Detect which cell encompasses the target text, then output its (x, y) center coordinate. 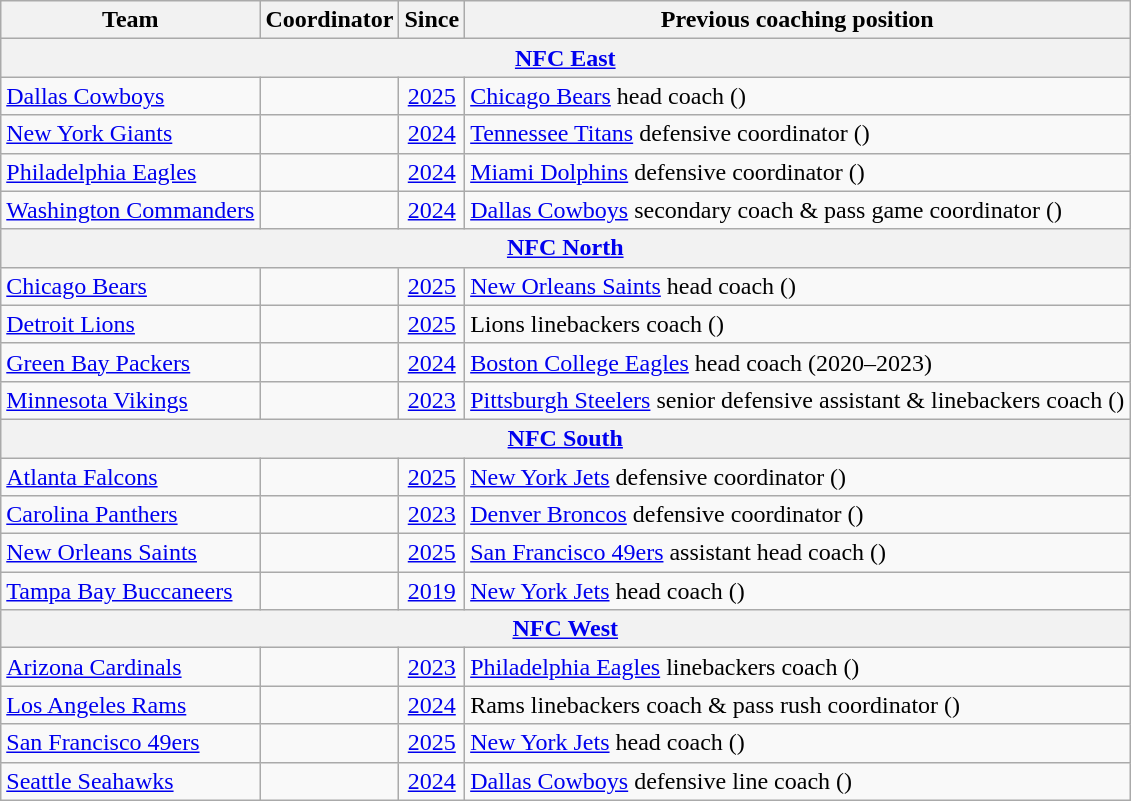
Carolina Panthers (130, 515)
Minnesota Vikings (130, 400)
Since (432, 20)
New York Jets defensive coordinator () (798, 477)
Green Bay Packers (130, 362)
Los Angeles Rams (130, 705)
San Francisco 49ers (130, 743)
NFC North (566, 248)
Dallas Cowboys (130, 96)
Boston College Eagles head coach (2020–2023) (798, 362)
Pittsburgh Steelers senior defensive assistant & linebackers coach () (798, 400)
Philadelphia Eagles (130, 172)
New Orleans Saints head coach () (798, 286)
Chicago Bears (130, 286)
New York Giants (130, 134)
Atlanta Falcons (130, 477)
New Orleans Saints (130, 553)
NFC West (566, 629)
2019 (432, 591)
NFC East (566, 58)
Dallas Cowboys defensive line coach () (798, 781)
Seattle Seahawks (130, 781)
Chicago Bears head coach () (798, 96)
San Francisco 49ers assistant head coach () (798, 553)
Washington Commanders (130, 210)
Rams linebackers coach & pass rush coordinator () (798, 705)
Miami Dolphins defensive coordinator () (798, 172)
Tampa Bay Buccaneers (130, 591)
Lions linebackers coach () (798, 324)
Denver Broncos defensive coordinator () (798, 515)
Philadelphia Eagles linebackers coach () (798, 667)
Tennessee Titans defensive coordinator () (798, 134)
Detroit Lions (130, 324)
Dallas Cowboys secondary coach & pass game coordinator () (798, 210)
Team (130, 20)
NFC South (566, 438)
Coordinator (330, 20)
Arizona Cardinals (130, 667)
Previous coaching position (798, 20)
